Provide the [x, y] coordinate of the cell's center where the given text is located.  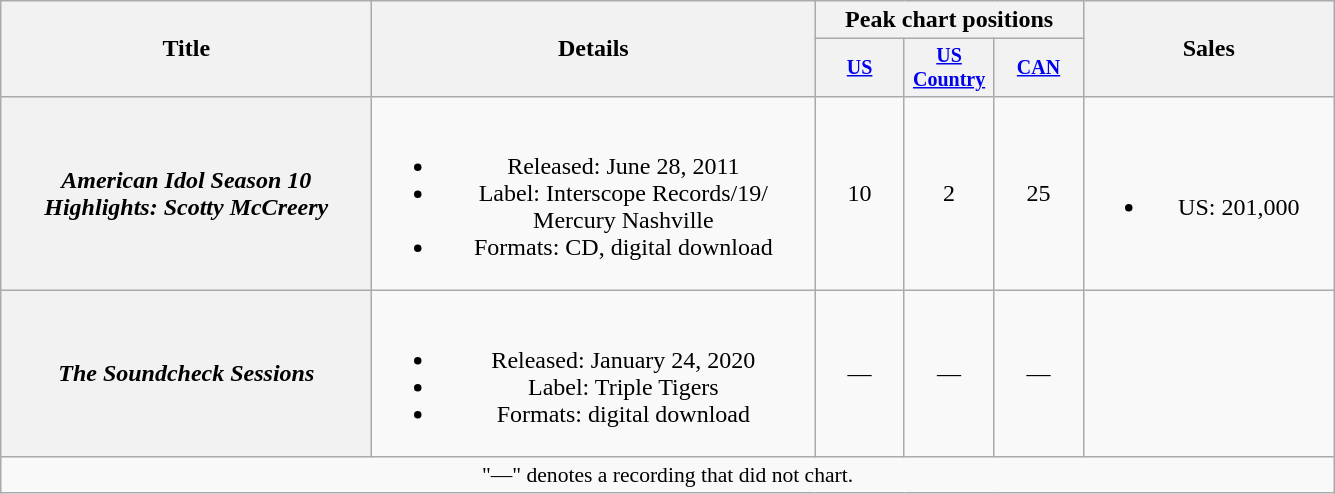
US: 201,000 [1208, 193]
25 [1038, 193]
The Soundcheck Sessions [186, 374]
Peak chart positions [949, 20]
2 [948, 193]
Sales [1208, 49]
Details [594, 49]
Released: January 24, 2020Label: Triple TigersFormats: digital download [594, 374]
10 [860, 193]
US [860, 68]
US Country [948, 68]
Released: June 28, 2011Label: Interscope Records/19/Mercury NashvilleFormats: CD, digital download [594, 193]
American Idol Season 10Highlights: Scotty McCreery [186, 193]
Title [186, 49]
"—" denotes a recording that did not chart. [668, 475]
CAN [1038, 68]
